Search for the cell housing the specified text and yield its [x, y] center coordinate. 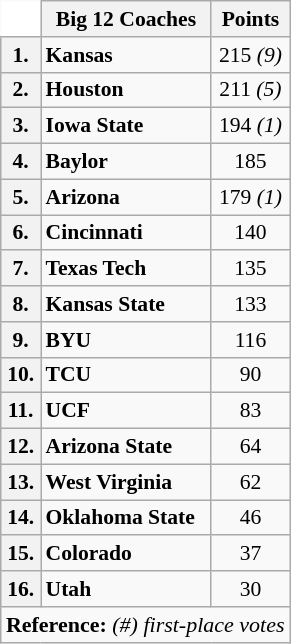
11. [21, 411]
Colorado [126, 554]
37 [250, 554]
90 [250, 375]
Baylor [126, 162]
TCU [126, 375]
211 (5) [250, 90]
9. [21, 340]
179 (1) [250, 197]
Kansas [126, 55]
Cincinnati [126, 233]
Kansas State [126, 304]
Arizona State [126, 447]
3. [21, 126]
46 [250, 518]
185 [250, 162]
215 (9) [250, 55]
133 [250, 304]
12. [21, 447]
Points [250, 19]
5. [21, 197]
140 [250, 233]
BYU [126, 340]
1. [21, 55]
64 [250, 447]
116 [250, 340]
15. [21, 554]
4. [21, 162]
8. [21, 304]
6. [21, 233]
West Virginia [126, 482]
2. [21, 90]
Oklahoma State [126, 518]
Big 12 Coaches [126, 19]
62 [250, 482]
7. [21, 269]
10. [21, 375]
Utah [126, 589]
Arizona [126, 197]
UCF [126, 411]
14. [21, 518]
Texas Tech [126, 269]
Houston [126, 90]
13. [21, 482]
194 (1) [250, 126]
135 [250, 269]
16. [21, 589]
Iowa State [126, 126]
83 [250, 411]
Reference: (#) first-place votes [146, 625]
30 [250, 589]
